Identify which cell holds the provided text, then report its [X, Y] central coordinate. 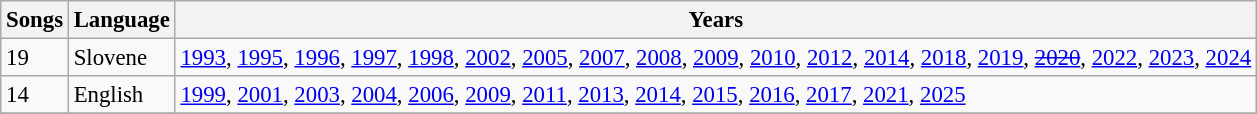
19 [35, 58]
English [122, 95]
Years [716, 20]
1993, 1995, 1996, 1997, 1998, 2002, 2005, 2007, 2008, 2009, 2010, 2012, 2014, 2018, 2019, 2020, 2022, 2023, 2024 [716, 58]
1999, 2001, 2003, 2004, 2006, 2009, 2011, 2013, 2014, 2015, 2016, 2017, 2021, 2025 [716, 95]
Slovene [122, 58]
Songs [35, 20]
Language [122, 20]
14 [35, 95]
